Identify which cell holds the provided text, then report its (X, Y) central coordinate. 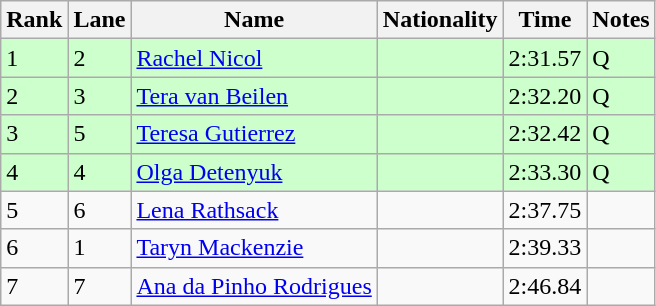
Ana da Pinho Rodrigues (254, 286)
2:46.84 (545, 286)
Rank (34, 20)
Lane (100, 20)
Nationality (440, 20)
Lena Rathsack (254, 210)
Teresa Gutierrez (254, 134)
2:39.33 (545, 248)
Taryn Mackenzie (254, 248)
2:37.75 (545, 210)
Time (545, 20)
Notes (621, 20)
Olga Detenyuk (254, 172)
Rachel Nicol (254, 58)
2:33.30 (545, 172)
Tera van Beilen (254, 96)
2:32.20 (545, 96)
Name (254, 20)
2:32.42 (545, 134)
2:31.57 (545, 58)
